Capture the cell that displays the provided text and extract its [x, y] central coordinate. 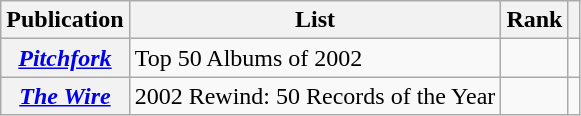
2002 Rewind: 50 Records of the Year [315, 96]
Publication [65, 20]
Top 50 Albums of 2002 [315, 58]
The Wire [65, 96]
List [315, 20]
Rank [534, 20]
Pitchfork [65, 58]
